Return the [X, Y] coordinate for the center point of the cell that contains the specified text.  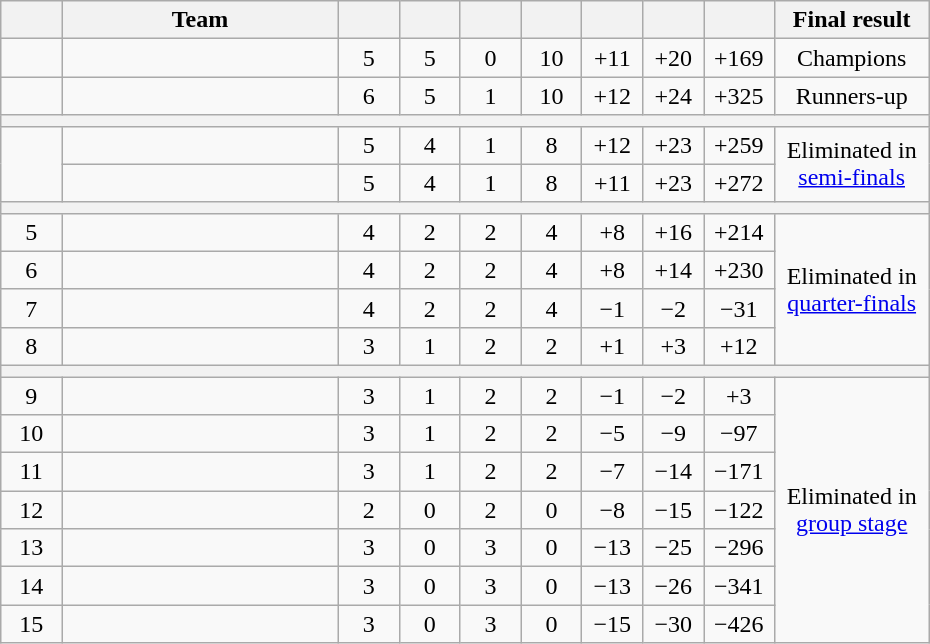
+325 [739, 96]
−341 [739, 586]
+272 [739, 183]
−30 [674, 624]
Team [200, 20]
11 [32, 472]
+169 [739, 58]
Runners-up [852, 96]
+259 [739, 145]
−7 [612, 472]
14 [32, 586]
−26 [674, 586]
Eliminated in semi-finals [852, 164]
Eliminated in quarter-finals [852, 289]
−25 [674, 548]
−296 [739, 548]
Eliminated in group stage [852, 509]
−97 [739, 434]
−426 [739, 624]
−9 [674, 434]
−8 [612, 510]
+14 [674, 270]
+16 [674, 232]
+214 [739, 232]
+20 [674, 58]
12 [32, 510]
−14 [674, 472]
−171 [739, 472]
−31 [739, 308]
Final result [852, 20]
9 [32, 395]
13 [32, 548]
15 [32, 624]
−5 [612, 434]
−122 [739, 510]
+1 [612, 346]
7 [32, 308]
+24 [674, 96]
Champions [852, 58]
+230 [739, 270]
